Find where the given text appears and provide that cell's center as [X, Y] coordinate. 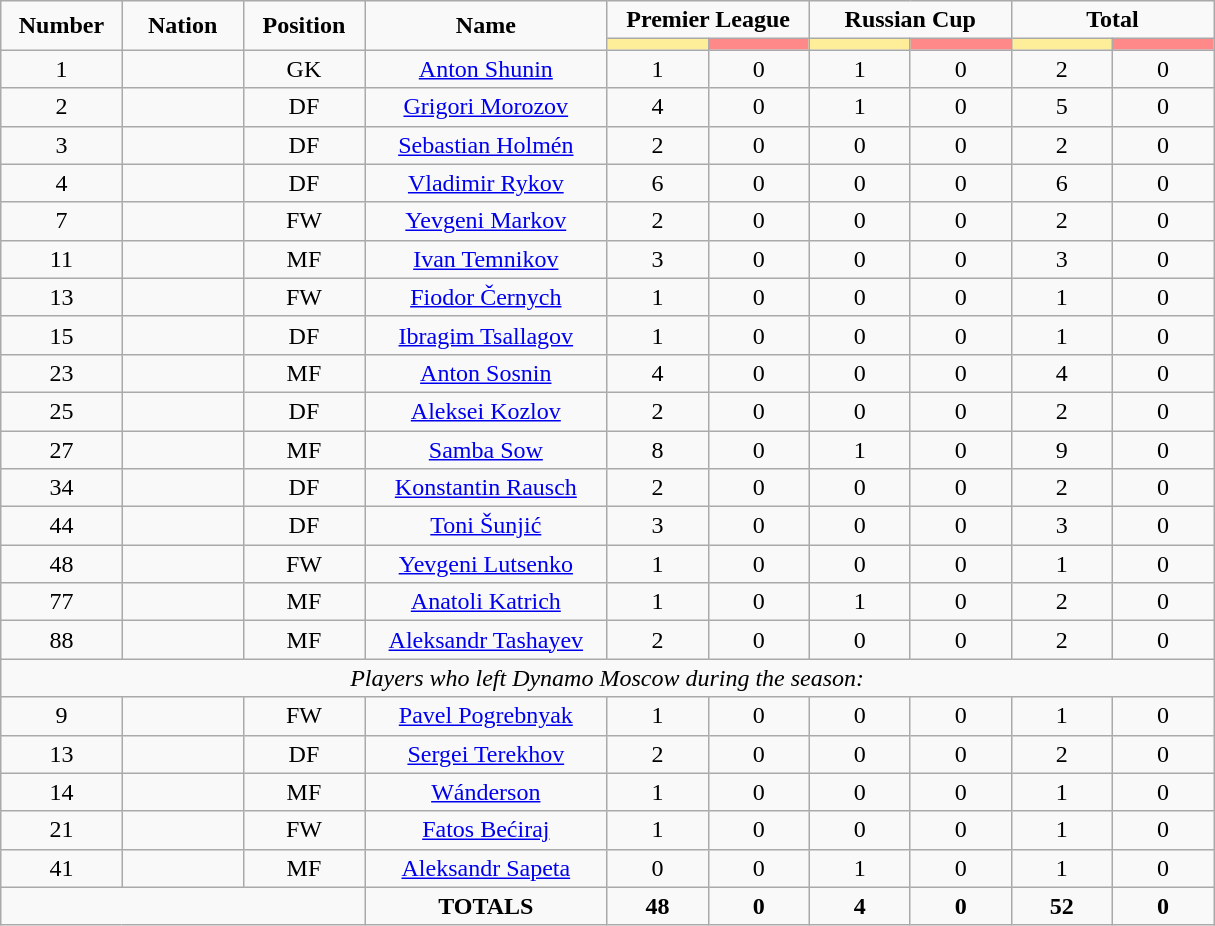
Position [304, 26]
Fiodor Černych [486, 297]
Players who left Dynamo Moscow during the season: [608, 678]
Wánderson [486, 792]
Nation [182, 26]
Fatos Bećiraj [486, 830]
Sebastian Holmén [486, 145]
Samba Sow [486, 449]
5 [1062, 107]
Grigori Morozov [486, 107]
23 [62, 373]
GK [304, 69]
15 [62, 335]
Vladimir Rykov [486, 183]
Ibragim Tsallagov [486, 335]
14 [62, 792]
21 [62, 830]
Number [62, 26]
Name [486, 26]
Konstantin Rausch [486, 488]
Toni Šunjić [486, 526]
Aleksandr Tashayev [486, 640]
Anton Sosnin [486, 373]
88 [62, 640]
7 [62, 221]
41 [62, 868]
Pavel Pogrebnyak [486, 716]
Yevgeni Markov [486, 221]
Sergei Terekhov [486, 754]
8 [658, 449]
Aleksei Kozlov [486, 411]
Aleksandr Sapeta [486, 868]
77 [62, 602]
Ivan Temnikov [486, 259]
Russian Cup [910, 20]
Anatoli Katrich [486, 602]
52 [1062, 906]
27 [62, 449]
Premier League [708, 20]
11 [62, 259]
TOTALS [486, 906]
34 [62, 488]
25 [62, 411]
Anton Shunin [486, 69]
Yevgeni Lutsenko [486, 564]
44 [62, 526]
Total [1112, 20]
